For the text-containing cell, return its midpoint in [x, y] coordinate format. 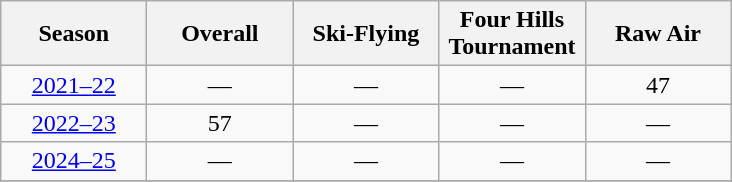
Ski-Flying [366, 34]
2021–22 [74, 85]
Season [74, 34]
2024–25 [74, 161]
Four HillsTournament [512, 34]
47 [658, 85]
Overall [220, 34]
Raw Air [658, 34]
2022–23 [74, 123]
57 [220, 123]
